Capture the cell that displays the provided text and extract its [x, y] central coordinate. 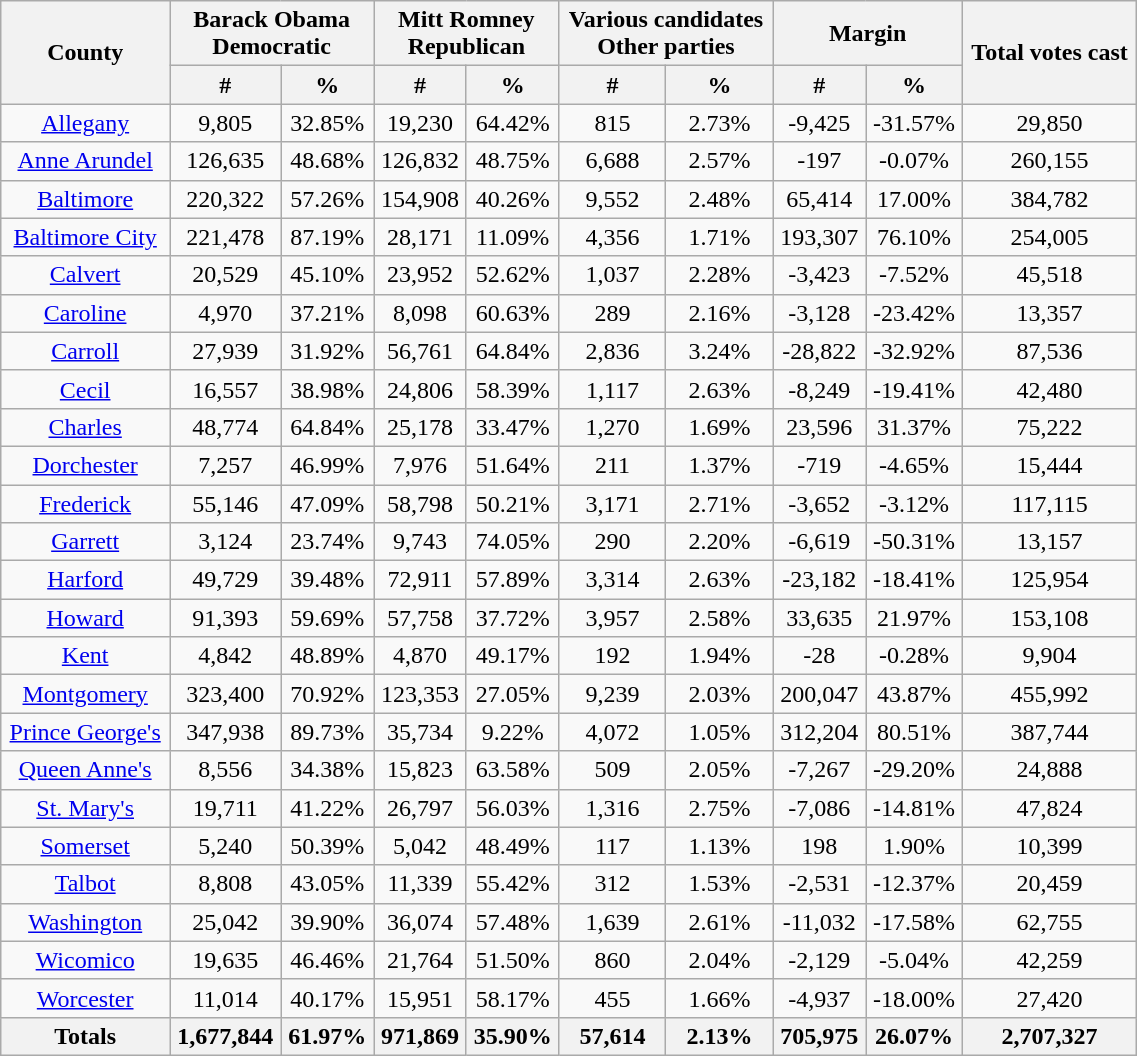
17.00% [914, 199]
56.03% [512, 808]
192 [612, 656]
48.68% [328, 161]
9,805 [226, 123]
971,869 [420, 1036]
2.48% [720, 199]
51.64% [512, 465]
815 [612, 123]
40.26% [512, 199]
48.49% [512, 846]
40.17% [328, 998]
4,870 [420, 656]
21,764 [420, 960]
1.69% [720, 427]
15,444 [1049, 465]
33.47% [512, 427]
8,808 [226, 884]
56,761 [420, 351]
60.63% [512, 313]
2.61% [720, 922]
Totals [86, 1036]
57.26% [328, 199]
24,806 [420, 389]
3.24% [720, 351]
Baltimore [86, 199]
2,836 [612, 351]
-719 [820, 465]
Talbot [86, 884]
312,204 [820, 732]
48,774 [226, 427]
Margin [868, 34]
1.53% [720, 884]
211 [612, 465]
2.05% [720, 770]
Washington [86, 922]
-50.31% [914, 542]
-12.37% [914, 884]
1.13% [720, 846]
41.22% [328, 808]
117 [612, 846]
52.62% [512, 275]
49,729 [226, 580]
26.07% [914, 1036]
455 [612, 998]
80.51% [914, 732]
Montgomery [86, 694]
1.37% [720, 465]
15,951 [420, 998]
20,459 [1049, 884]
254,005 [1049, 237]
Howard [86, 618]
20,529 [226, 275]
1,037 [612, 275]
3,314 [612, 580]
Garrett [86, 542]
9,743 [420, 542]
Total votes cast [1049, 52]
21.97% [914, 618]
St. Mary's [86, 808]
3,124 [226, 542]
-11,032 [820, 922]
1,677,844 [226, 1036]
153,108 [1049, 618]
9,239 [612, 694]
16,557 [226, 389]
2.03% [720, 694]
220,322 [226, 199]
89.73% [328, 732]
-6,619 [820, 542]
198 [820, 846]
72,911 [420, 580]
37.72% [512, 618]
1,270 [612, 427]
Caroline [86, 313]
2.20% [720, 542]
-28 [820, 656]
Charles [86, 427]
-5.04% [914, 960]
26,797 [420, 808]
3,957 [612, 618]
57,614 [612, 1036]
42,259 [1049, 960]
1.90% [914, 846]
1,316 [612, 808]
65,414 [820, 199]
1.66% [720, 998]
6,688 [612, 161]
23,596 [820, 427]
Kent [86, 656]
11,014 [226, 998]
Cecil [86, 389]
117,115 [1049, 503]
48.75% [512, 161]
23,952 [420, 275]
36,074 [420, 922]
11,339 [420, 884]
50.21% [512, 503]
125,954 [1049, 580]
2.73% [720, 123]
4,842 [226, 656]
-28,822 [820, 351]
193,307 [820, 237]
28,171 [420, 237]
County [86, 52]
-32.92% [914, 351]
Somerset [86, 846]
Anne Arundel [86, 161]
34.38% [328, 770]
1.05% [720, 732]
4,072 [612, 732]
Baltimore City [86, 237]
290 [612, 542]
2.57% [720, 161]
1,639 [612, 922]
Calvert [86, 275]
19,711 [226, 808]
57.48% [512, 922]
2.16% [720, 313]
Barack ObamaDemocratic [272, 34]
15,823 [420, 770]
Prince George's [86, 732]
32.85% [328, 123]
-23,182 [820, 580]
Frederick [86, 503]
323,400 [226, 694]
455,992 [1049, 694]
126,832 [420, 161]
49.17% [512, 656]
260,155 [1049, 161]
-31.57% [914, 123]
-2,129 [820, 960]
7,976 [420, 465]
25,178 [420, 427]
-3,652 [820, 503]
58.17% [512, 998]
1,117 [612, 389]
74.05% [512, 542]
19,230 [420, 123]
35.90% [512, 1036]
-7,267 [820, 770]
-0.07% [914, 161]
29,850 [1049, 123]
Mitt RomneyRepublican [466, 34]
384,782 [1049, 199]
-14.81% [914, 808]
3,171 [612, 503]
43.05% [328, 884]
289 [612, 313]
61.97% [328, 1036]
55.42% [512, 884]
62,755 [1049, 922]
-3,423 [820, 275]
27,939 [226, 351]
9,904 [1049, 656]
347,938 [226, 732]
-4.65% [914, 465]
312 [612, 884]
-7,086 [820, 808]
55,146 [226, 503]
59.69% [328, 618]
-0.28% [914, 656]
Dorchester [86, 465]
27,420 [1049, 998]
13,357 [1049, 313]
39.90% [328, 922]
8,098 [420, 313]
-17.58% [914, 922]
Various candidatesOther parties [666, 34]
31.37% [914, 427]
19,635 [226, 960]
-2,531 [820, 884]
860 [612, 960]
-7.52% [914, 275]
-29.20% [914, 770]
42,480 [1049, 389]
25,042 [226, 922]
87.19% [328, 237]
58.39% [512, 389]
9.22% [512, 732]
39.48% [328, 580]
33,635 [820, 618]
123,353 [420, 694]
-18.00% [914, 998]
51.50% [512, 960]
Wicomico [86, 960]
43.87% [914, 694]
-8,249 [820, 389]
2.71% [720, 503]
5,240 [226, 846]
1.94% [720, 656]
35,734 [420, 732]
8,556 [226, 770]
Allegany [86, 123]
387,744 [1049, 732]
24,888 [1049, 770]
-3.12% [914, 503]
4,970 [226, 313]
63.58% [512, 770]
2.58% [720, 618]
75,222 [1049, 427]
27.05% [512, 694]
38.98% [328, 389]
221,478 [226, 237]
509 [612, 770]
Harford [86, 580]
Queen Anne's [86, 770]
7,257 [226, 465]
11.09% [512, 237]
5,042 [420, 846]
-19.41% [914, 389]
Worcester [86, 998]
4,356 [612, 237]
46.99% [328, 465]
-9,425 [820, 123]
-4,937 [820, 998]
-197 [820, 161]
9,552 [612, 199]
200,047 [820, 694]
-3,128 [820, 313]
154,908 [420, 199]
57.89% [512, 580]
2.28% [720, 275]
48.89% [328, 656]
2.13% [720, 1036]
46.46% [328, 960]
-18.41% [914, 580]
64.42% [512, 123]
1.71% [720, 237]
2,707,327 [1049, 1036]
45.10% [328, 275]
47.09% [328, 503]
76.10% [914, 237]
Carroll [86, 351]
58,798 [420, 503]
87,536 [1049, 351]
47,824 [1049, 808]
50.39% [328, 846]
31.92% [328, 351]
23.74% [328, 542]
705,975 [820, 1036]
45,518 [1049, 275]
91,393 [226, 618]
70.92% [328, 694]
126,635 [226, 161]
57,758 [420, 618]
10,399 [1049, 846]
13,157 [1049, 542]
2.75% [720, 808]
37.21% [328, 313]
2.04% [720, 960]
-23.42% [914, 313]
